Identify which cell holds the provided text, then report its (x, y) central coordinate. 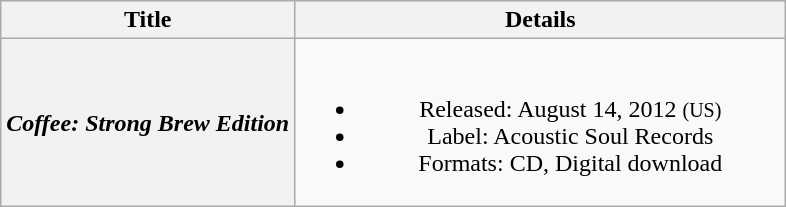
Released: August 14, 2012 (US)Label: Acoustic Soul RecordsFormats: CD, Digital download (540, 122)
Title (148, 20)
Coffee: Strong Brew Edition (148, 122)
Details (540, 20)
